Scan for the cell matching the given text and deliver its [X, Y] coordinate at center. 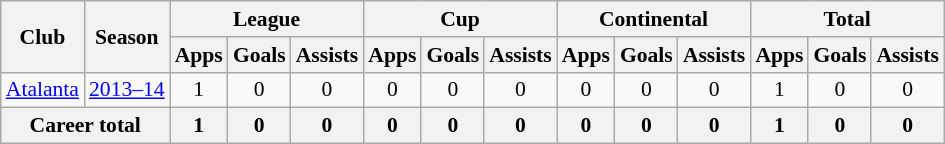
League [267, 19]
Season [127, 36]
Cup [460, 19]
Club [42, 36]
Continental [654, 19]
Total [847, 19]
Career total [86, 126]
2013–14 [127, 90]
Atalanta [42, 90]
